Return (X, Y) of the center of cell containing provided text 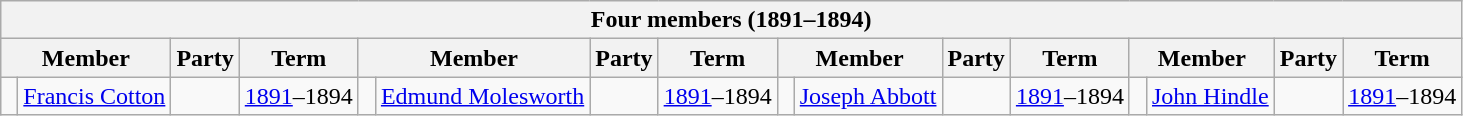
Four members (1891–1894) (732, 20)
Francis Cotton (94, 96)
Joseph Abbott (868, 96)
Edmund Molesworth (482, 96)
John Hindle (1210, 96)
